For the text-containing cell, return its midpoint in [x, y] coordinate format. 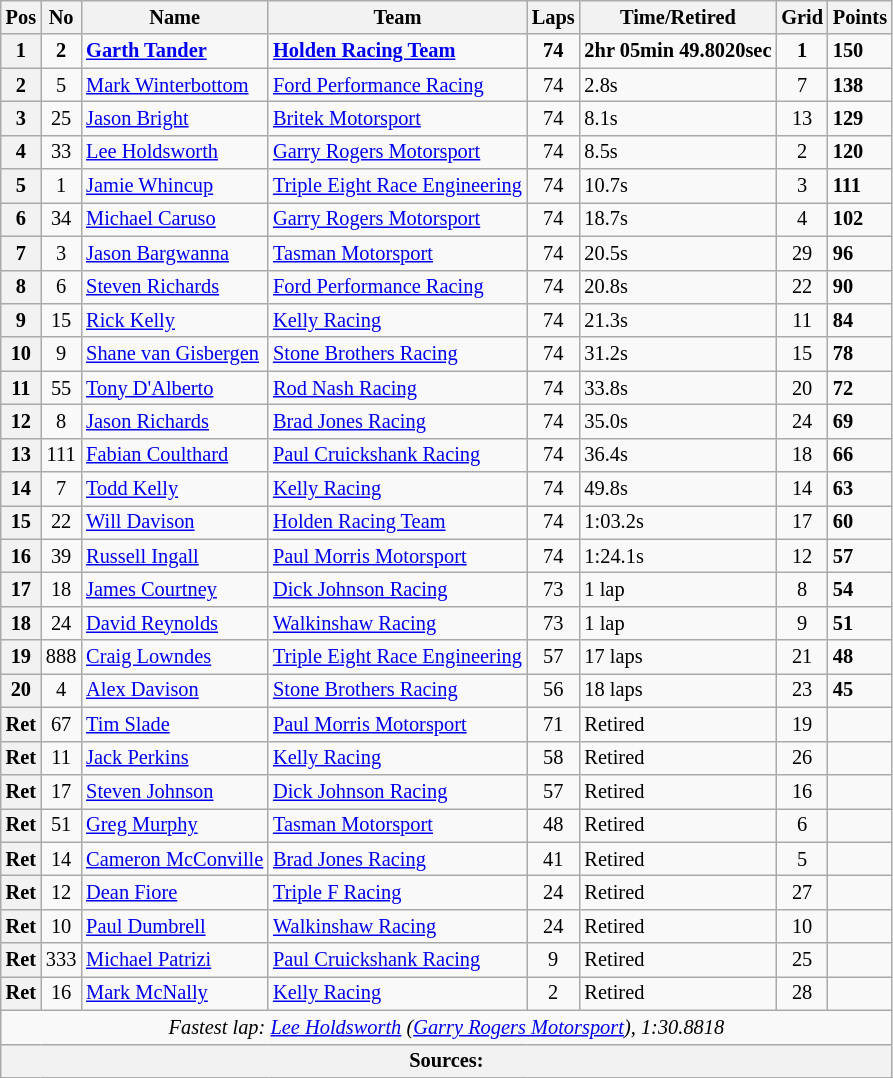
150 [860, 51]
29 [802, 253]
26 [802, 758]
Garth Tander [174, 51]
34 [61, 219]
1:03.2s [678, 522]
129 [860, 118]
33 [61, 152]
Time/Retired [678, 17]
78 [860, 354]
20.5s [678, 253]
Lee Holdsworth [174, 152]
20.8s [678, 287]
Jack Perkins [174, 758]
120 [860, 152]
33.8s [678, 388]
Alex Davison [174, 690]
49.8s [678, 489]
18 laps [678, 690]
888 [61, 657]
Team [398, 17]
1:24.1s [678, 556]
Russell Ingall [174, 556]
Pos [21, 17]
Triple F Racing [398, 892]
Paul Dumbrell [174, 926]
35.0s [678, 421]
Shane van Gisbergen [174, 354]
56 [554, 690]
23 [802, 690]
James Courtney [174, 589]
2.8s [678, 85]
Tony D'Alberto [174, 388]
102 [860, 219]
Will Davison [174, 522]
Steven Richards [174, 287]
Cameron McConville [174, 859]
10.7s [678, 186]
Laps [554, 17]
Michael Caruso [174, 219]
71 [554, 724]
David Reynolds [174, 623]
54 [860, 589]
Jason Bright [174, 118]
8.5s [678, 152]
Michael Patrizi [174, 960]
63 [860, 489]
17 laps [678, 657]
Name [174, 17]
60 [860, 522]
Mark Winterbottom [174, 85]
Fabian Coulthard [174, 455]
Points [860, 17]
21 [802, 657]
333 [61, 960]
2hr 05min 49.8020sec [678, 51]
Tim Slade [174, 724]
96 [860, 253]
Jamie Whincup [174, 186]
39 [61, 556]
90 [860, 287]
Rod Nash Racing [398, 388]
67 [61, 724]
Greg Murphy [174, 825]
28 [802, 993]
Jason Bargwanna [174, 253]
36.4s [678, 455]
8.1s [678, 118]
Grid [802, 17]
66 [860, 455]
Fastest lap: Lee Holdsworth (Garry Rogers Motorsport), 1:30.8818 [446, 1027]
Todd Kelly [174, 489]
18.7s [678, 219]
Sources: [446, 1061]
84 [860, 320]
Craig Lowndes [174, 657]
Rick Kelly [174, 320]
138 [860, 85]
41 [554, 859]
45 [860, 690]
31.2s [678, 354]
Jason Richards [174, 421]
21.3s [678, 320]
Dean Fiore [174, 892]
No [61, 17]
55 [61, 388]
Mark McNally [174, 993]
Britek Motorsport [398, 118]
Steven Johnson [174, 791]
69 [860, 421]
27 [802, 892]
58 [554, 758]
72 [860, 388]
